Identify which cell holds the provided text, then report its (x, y) central coordinate. 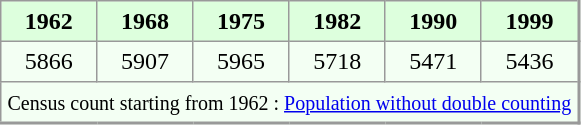
5965 (241, 61)
1982 (337, 21)
5718 (337, 61)
Census count starting from 1962 : Population without double counting (290, 102)
1962 (49, 21)
1975 (241, 21)
1990 (433, 21)
5436 (530, 61)
5907 (145, 61)
1968 (145, 21)
1999 (530, 21)
5471 (433, 61)
5866 (49, 61)
